Extract the (x, y) coordinate from the center of the cell holding the provided text.  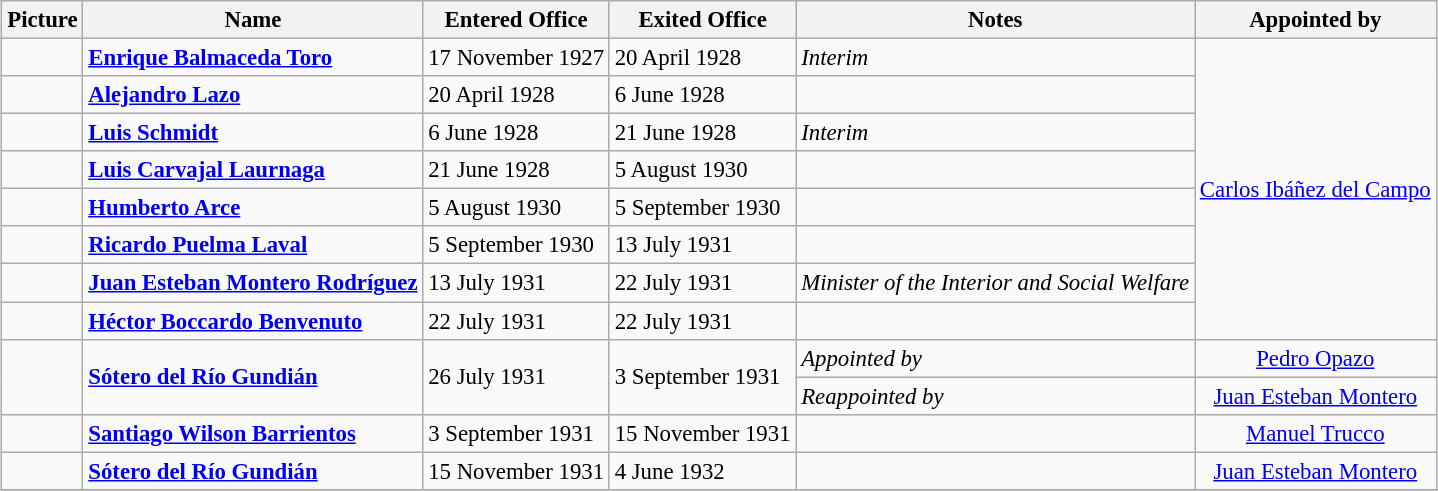
Luis Carvajal Laurnaga (253, 170)
Héctor Boccardo Benvenuto (253, 321)
Entered Office (516, 20)
Enrique Balmaceda Toro (253, 58)
Santiago Wilson Barrientos (253, 433)
Exited Office (702, 20)
Ricardo Puelma Laval (253, 245)
Minister of the Interior and Social Welfare (996, 283)
26 July 1931 (516, 376)
Name (253, 20)
Alejandro Lazo (253, 95)
Notes (996, 20)
Manuel Trucco (1316, 433)
Humberto Arce (253, 208)
Pedro Opazo (1316, 358)
Juan Esteban Montero Rodríguez (253, 283)
Luis Schmidt (253, 133)
Picture (42, 20)
Carlos Ibáñez del Campo (1316, 190)
4 June 1932 (702, 471)
Reappointed by (996, 396)
17 November 1927 (516, 58)
